Extract the (X, Y) coordinate from the center of the cell holding the provided text.  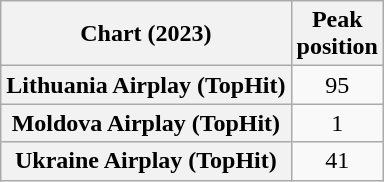
Moldova Airplay (TopHit) (146, 123)
Lithuania Airplay (TopHit) (146, 85)
95 (337, 85)
Chart (2023) (146, 34)
Peakposition (337, 34)
1 (337, 123)
41 (337, 161)
Ukraine Airplay (TopHit) (146, 161)
